From the cell containing the given text, extract its center point as [x, y] coordinate. 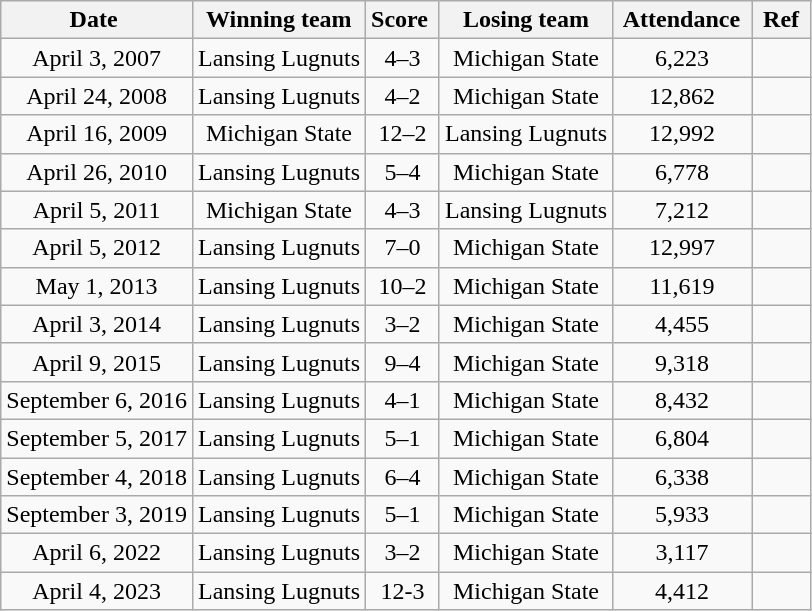
12-3 [403, 591]
4–2 [403, 96]
April 5, 2012 [97, 248]
May 1, 2013 [97, 286]
7,212 [682, 210]
September 4, 2018 [97, 477]
Losing team [526, 20]
12,992 [682, 134]
5–4 [403, 172]
3,117 [682, 553]
September 6, 2016 [97, 400]
September 3, 2019 [97, 515]
April 9, 2015 [97, 362]
6,223 [682, 58]
12,997 [682, 248]
April 3, 2014 [97, 324]
11,619 [682, 286]
April 26, 2010 [97, 172]
April 3, 2007 [97, 58]
September 5, 2017 [97, 438]
4–1 [403, 400]
6–4 [403, 477]
Attendance [682, 20]
April 4, 2023 [97, 591]
9–4 [403, 362]
4,412 [682, 591]
Winning team [278, 20]
6,804 [682, 438]
9,318 [682, 362]
April 24, 2008 [97, 96]
12–2 [403, 134]
8,432 [682, 400]
April 6, 2022 [97, 553]
6,338 [682, 477]
5,933 [682, 515]
4,455 [682, 324]
April 5, 2011 [97, 210]
Date [97, 20]
12,862 [682, 96]
Score [403, 20]
April 16, 2009 [97, 134]
6,778 [682, 172]
7–0 [403, 248]
Ref [782, 20]
10–2 [403, 286]
